Identify which cell holds the provided text, then report its [x, y] central coordinate. 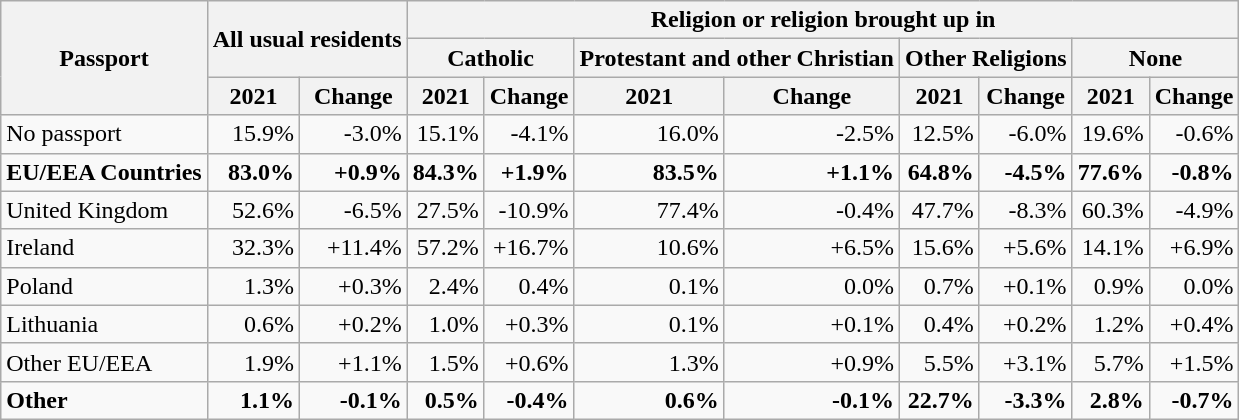
83.5% [649, 172]
1.2% [1110, 324]
1.5% [446, 362]
Protestant and other Christian [737, 58]
52.6% [253, 210]
Religion or religion brought up in [823, 20]
-4.9% [1194, 210]
+16.7% [529, 248]
57.2% [446, 248]
0.7% [940, 286]
2.4% [446, 286]
Passport [104, 58]
EU/EEA Countries [104, 172]
0.5% [446, 400]
+0.4% [1194, 324]
-0.7% [1194, 400]
16.0% [649, 134]
15.1% [446, 134]
+3.1% [1026, 362]
+6.9% [1194, 248]
27.5% [446, 210]
+6.5% [812, 248]
-6.0% [1026, 134]
-2.5% [812, 134]
83.0% [253, 172]
1.0% [446, 324]
-6.5% [354, 210]
-10.9% [529, 210]
-3.0% [354, 134]
Lithuania [104, 324]
-3.3% [1026, 400]
12.5% [940, 134]
-4.5% [1026, 172]
15.6% [940, 248]
Other [104, 400]
Other EU/EEA [104, 362]
10.6% [649, 248]
2.8% [1110, 400]
Catholic [490, 58]
1.1% [253, 400]
-4.1% [529, 134]
0.9% [1110, 286]
5.7% [1110, 362]
60.3% [1110, 210]
None [1156, 58]
Poland [104, 286]
-0.8% [1194, 172]
77.4% [649, 210]
+1.5% [1194, 362]
+11.4% [354, 248]
Other Religions [986, 58]
14.1% [1110, 248]
64.8% [940, 172]
15.9% [253, 134]
+0.6% [529, 362]
1.9% [253, 362]
5.5% [940, 362]
47.7% [940, 210]
Ireland [104, 248]
84.3% [446, 172]
-0.6% [1194, 134]
-8.3% [1026, 210]
All usual residents [307, 39]
19.6% [1110, 134]
No passport [104, 134]
77.6% [1110, 172]
22.7% [940, 400]
+5.6% [1026, 248]
32.3% [253, 248]
+1.9% [529, 172]
United Kingdom [104, 210]
